Find where the given text appears and provide that cell's center as [x, y] coordinate. 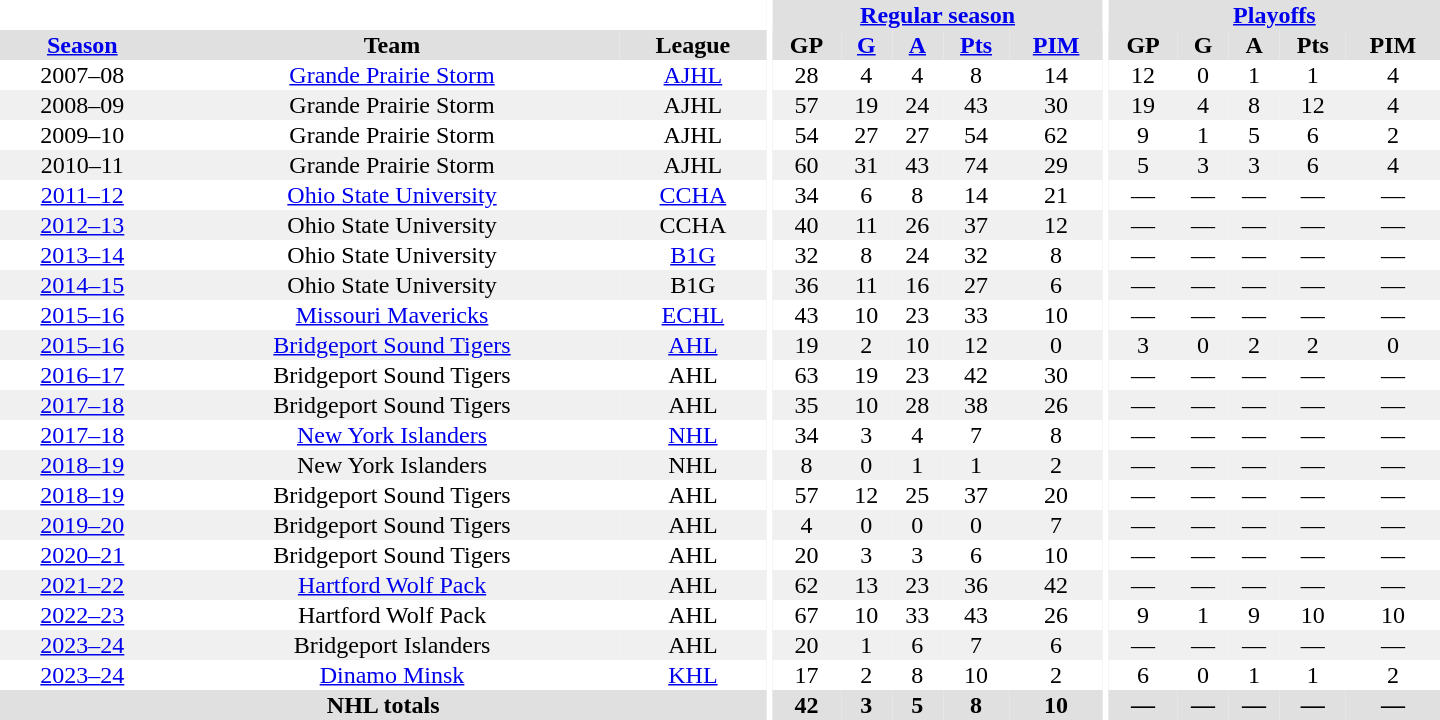
40 [806, 225]
2014–15 [82, 285]
2013–14 [82, 255]
Bridgeport Islanders [392, 645]
17 [806, 675]
67 [806, 615]
13 [866, 585]
ECHL [692, 315]
35 [806, 405]
16 [918, 285]
29 [1056, 165]
Dinamo Minsk [392, 675]
2008–09 [82, 105]
21 [1056, 195]
NHL totals [383, 705]
Team [392, 45]
31 [866, 165]
Regular season [938, 15]
Season [82, 45]
60 [806, 165]
2007–08 [82, 75]
2012–13 [82, 225]
74 [976, 165]
25 [918, 495]
2021–22 [82, 585]
Playoffs [1274, 15]
2016–17 [82, 375]
KHL [692, 675]
2011–12 [82, 195]
2010–11 [82, 165]
Missouri Mavericks [392, 315]
2020–21 [82, 555]
63 [806, 375]
2019–20 [82, 525]
38 [976, 405]
2022–23 [82, 615]
League [692, 45]
2009–10 [82, 135]
